Pinpoint the cell where the given text exists, returning its [x, y] midpoint coordinate. 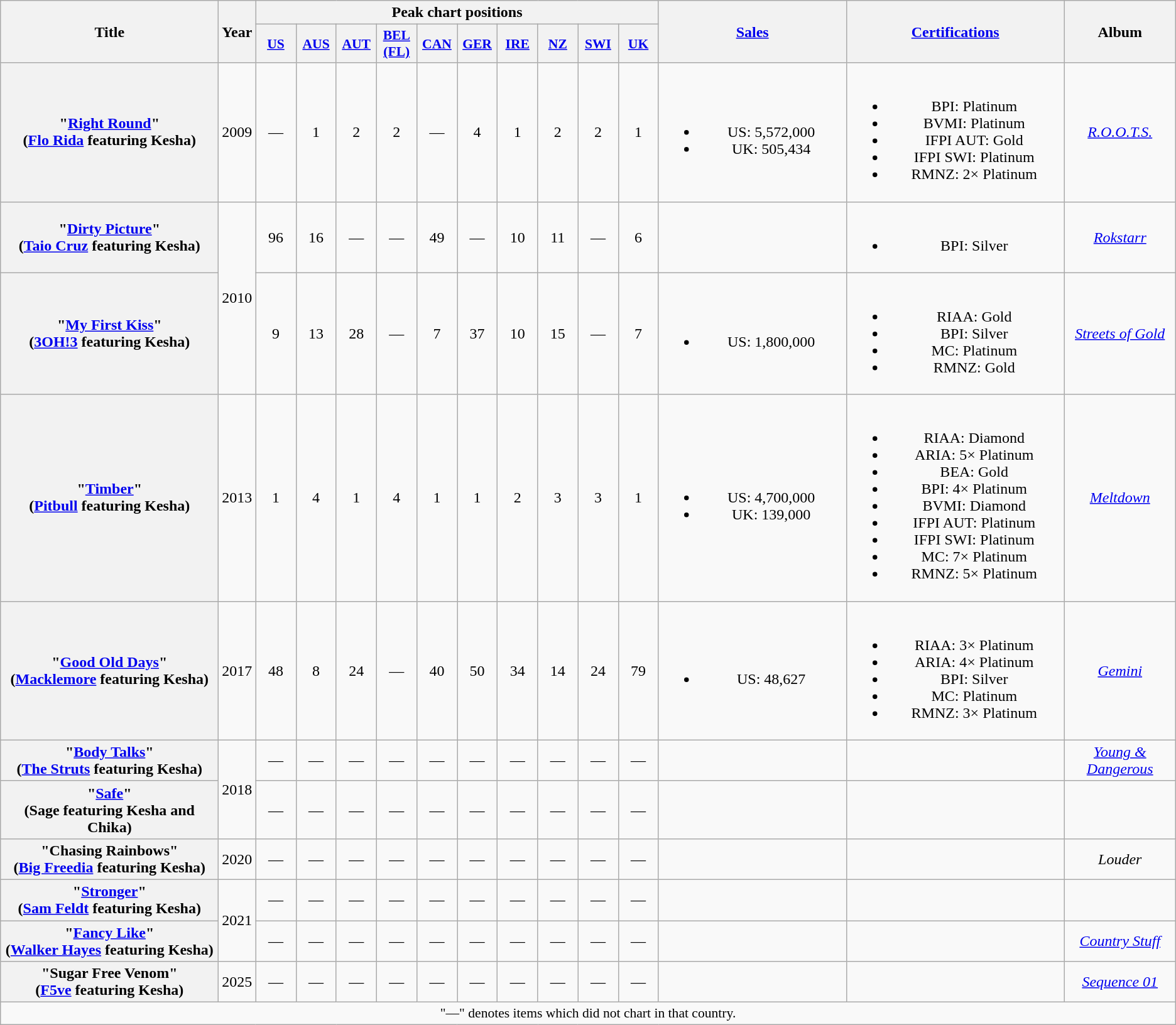
34 [518, 671]
50 [477, 671]
Sales [753, 31]
"Dirty Picture"(Taio Cruz featuring Kesha) [109, 237]
Rokstarr [1119, 237]
GER [477, 44]
RIAA: DiamondARIA: 5× PlatinumBEA: GoldBPI: 4× PlatinumBVMI: DiamondIFPI AUT: PlatinumIFPI SWI: PlatinumMC: 7× PlatinumRMNZ: 5× Platinum [955, 497]
IRE [518, 44]
"Chasing Rainbows"(Big Freedia featuring Kesha) [109, 859]
"Safe"(Sage featuring Kesha and Chika) [109, 810]
Title [109, 31]
"Good Old Days"(Macklemore featuring Kesha) [109, 671]
NZ [558, 44]
Louder [1119, 859]
"—" denotes items which did not chart in that country. [588, 1014]
40 [437, 671]
US: 4,700,000UK: 139,000 [753, 497]
96 [276, 237]
R.O.O.T.S. [1119, 132]
Sequence 01 [1119, 982]
US: 48,627 [753, 671]
2009 [237, 132]
Peak chart positions [457, 13]
13 [316, 334]
Gemini [1119, 671]
RIAA: 3× PlatinumARIA: 4× PlatinumBPI: SilverMC: PlatinumRMNZ: 3× Platinum [955, 671]
"Stronger" (Sam Feldt featuring Kesha) [109, 899]
2017 [237, 671]
US: 5,572,000UK: 505,434 [753, 132]
48 [276, 671]
79 [638, 671]
2020 [237, 859]
BEL(FL) [396, 44]
"Timber"(Pitbull featuring Kesha) [109, 497]
"My First Kiss"(3OH!3 featuring Kesha) [109, 334]
2010 [237, 298]
Meltdown [1119, 497]
US [276, 44]
AUT [356, 44]
Streets of Gold [1119, 334]
2018 [237, 789]
AUS [316, 44]
"Fancy Like"(Walker Hayes featuring Kesha) [109, 941]
Country Stuff [1119, 941]
Young & Dangerous [1119, 760]
"Right Round"(Flo Rida featuring Kesha) [109, 132]
CAN [437, 44]
2025 [237, 982]
UK [638, 44]
9 [276, 334]
2021 [237, 920]
SWI [598, 44]
11 [558, 237]
2013 [237, 497]
RIAA: GoldBPI: SilverMC: PlatinumRMNZ: Gold [955, 334]
14 [558, 671]
"Sugar Free Venom"(F5ve featuring Kesha) [109, 982]
28 [356, 334]
Certifications [955, 31]
"Body Talks"(The Struts featuring Kesha) [109, 760]
BPI: PlatinumBVMI: PlatinumIFPI AUT: GoldIFPI SWI: PlatinumRMNZ: 2× Platinum [955, 132]
8 [316, 671]
Album [1119, 31]
Year [237, 31]
US: 1,800,000 [753, 334]
15 [558, 334]
16 [316, 237]
BPI: Silver [955, 237]
37 [477, 334]
6 [638, 237]
49 [437, 237]
